Scan for the cell matching the given text and deliver its (x, y) coordinate at center. 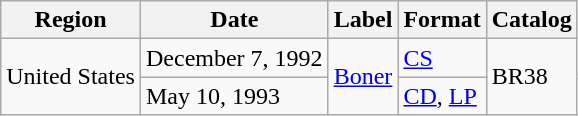
Label (363, 20)
Region (71, 20)
United States (71, 77)
December 7, 1992 (234, 58)
CS (442, 58)
Date (234, 20)
Format (442, 20)
May 10, 1993 (234, 96)
CD, LP (442, 96)
BR38 (532, 77)
Boner (363, 77)
Catalog (532, 20)
